Return the [x, y] coordinate for the center point of the cell that contains the specified text.  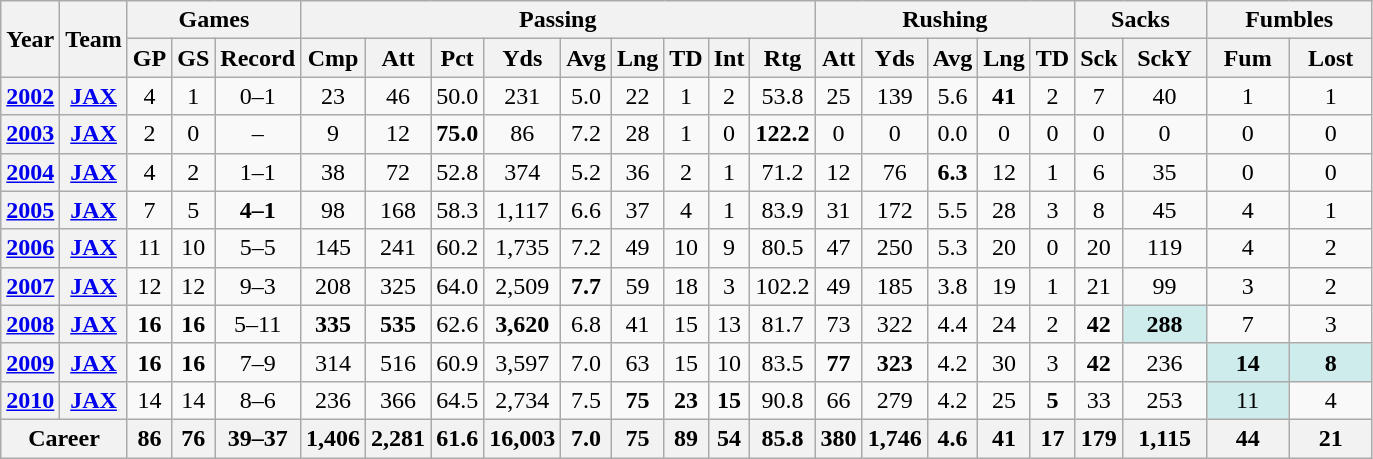
83.9 [782, 210]
35 [1164, 172]
179 [1099, 438]
31 [838, 210]
322 [894, 324]
2,734 [522, 400]
8–6 [258, 400]
83.5 [782, 362]
77 [838, 362]
6.3 [952, 172]
Sacks [1140, 20]
279 [894, 400]
60.9 [458, 362]
2010 [30, 400]
2003 [30, 134]
Record [258, 58]
72 [398, 172]
2002 [30, 96]
168 [398, 210]
81.7 [782, 324]
13 [729, 324]
64.5 [458, 400]
36 [637, 172]
46 [398, 96]
5.0 [586, 96]
7–9 [258, 362]
325 [398, 286]
Pct [458, 58]
19 [1004, 286]
50.0 [458, 96]
58.3 [458, 210]
1,735 [522, 248]
5–5 [258, 248]
1,746 [894, 438]
1,117 [522, 210]
85.8 [782, 438]
80.5 [782, 248]
33 [1099, 400]
24 [1004, 324]
208 [334, 286]
5–11 [258, 324]
16,003 [522, 438]
59 [637, 286]
18 [686, 286]
Sck [1099, 58]
Cmp [334, 58]
535 [398, 324]
40 [1164, 96]
4–1 [258, 210]
374 [522, 172]
2004 [30, 172]
22 [637, 96]
Fumbles [1289, 20]
3,620 [522, 324]
SckY [1164, 58]
2,509 [522, 286]
119 [1164, 248]
Int [729, 58]
185 [894, 286]
516 [398, 362]
1–1 [258, 172]
0–1 [258, 96]
6.6 [586, 210]
4.6 [952, 438]
250 [894, 248]
64.0 [458, 286]
172 [894, 210]
4.4 [952, 324]
6.8 [586, 324]
38 [334, 172]
380 [838, 438]
47 [838, 248]
66 [838, 400]
Rtg [782, 58]
5.3 [952, 248]
54 [729, 438]
62.6 [458, 324]
9–3 [258, 286]
39–37 [258, 438]
63 [637, 362]
99 [1164, 286]
335 [334, 324]
5.2 [586, 172]
89 [686, 438]
53.8 [782, 96]
71.2 [782, 172]
Team [94, 39]
37 [637, 210]
75.0 [458, 134]
44 [1248, 438]
73 [838, 324]
2009 [30, 362]
5.6 [952, 96]
17 [1052, 438]
231 [522, 96]
0.0 [952, 134]
Games [214, 20]
314 [334, 362]
366 [398, 400]
60.2 [458, 248]
30 [1004, 362]
2006 [30, 248]
6 [1099, 172]
1,406 [334, 438]
2008 [30, 324]
90.8 [782, 400]
45 [1164, 210]
Lost [1330, 58]
Rushing [945, 20]
2,281 [398, 438]
GS [194, 58]
2007 [30, 286]
7.7 [586, 286]
7.5 [586, 400]
Fum [1248, 58]
1,115 [1164, 438]
98 [334, 210]
3.8 [952, 286]
288 [1164, 324]
3,597 [522, 362]
145 [334, 248]
139 [894, 96]
253 [1164, 400]
Passing [558, 20]
52.8 [458, 172]
2005 [30, 210]
– [258, 134]
GP [149, 58]
Year [30, 39]
5.5 [952, 210]
122.2 [782, 134]
323 [894, 362]
61.6 [458, 438]
102.2 [782, 286]
Career [64, 438]
241 [398, 248]
